Extract the [X, Y] coordinate from the center of the cell holding the provided text.  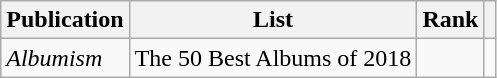
List [273, 20]
Publication [65, 20]
Rank [450, 20]
The 50 Best Albums of 2018 [273, 58]
Albumism [65, 58]
